For the text-containing cell, return its midpoint in [X, Y] coordinate format. 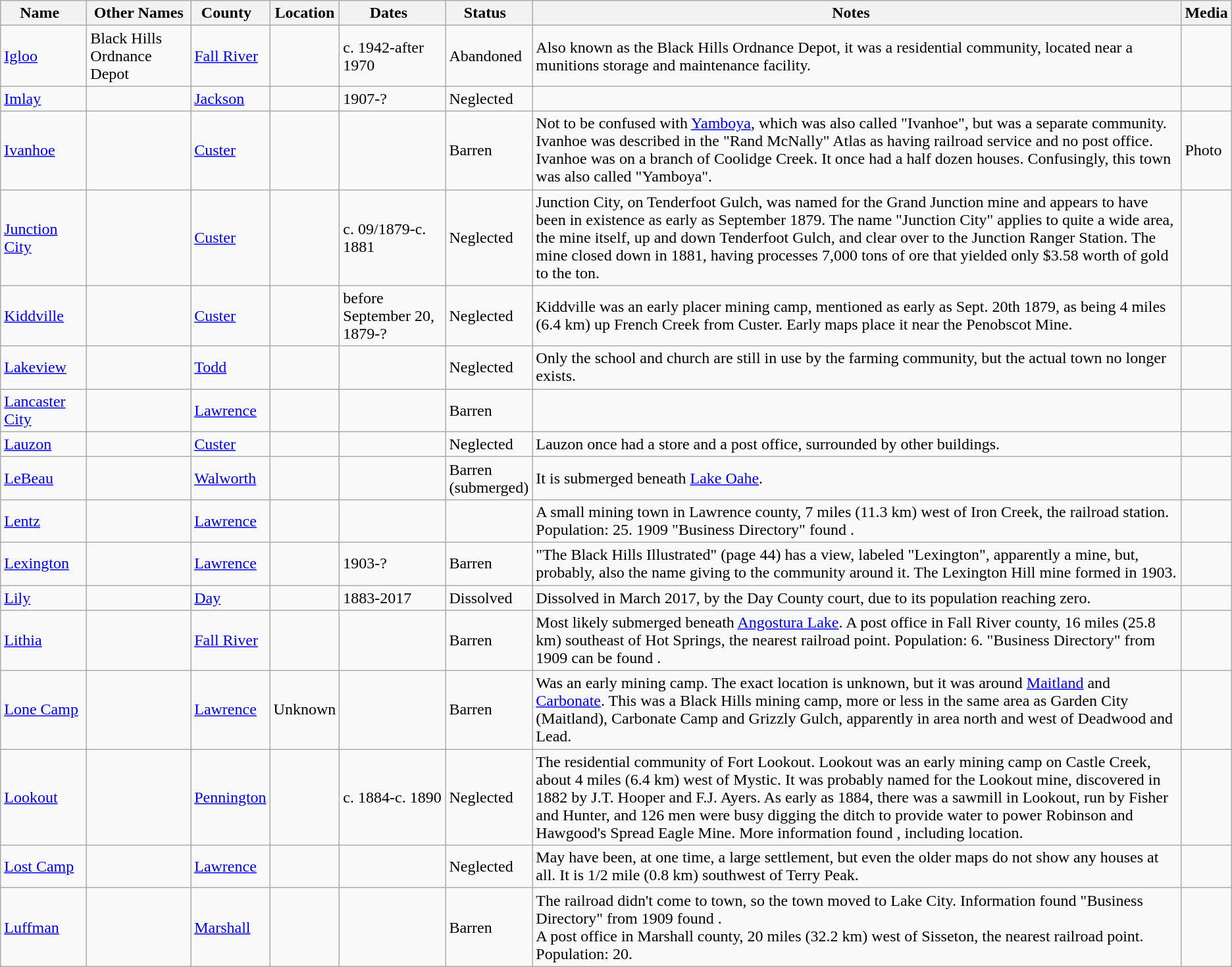
Notes [857, 13]
Also known as the Black Hills Ordnance Depot, it was a residential community, located near a munitions storage and maintenance facility. [857, 56]
Lookout [43, 797]
Barren (submerged) [489, 478]
Imlay [43, 99]
Jackson [230, 99]
Lauzon once had a store and a post office, surrounded by other buildings. [857, 444]
Lancaster City [43, 410]
Day [230, 598]
Marshall [230, 928]
Only the school and church are still in use by the farming community, but the actual town no longer exists. [857, 367]
before September 20, 1879-? [392, 316]
Status [489, 13]
It is submerged beneath Lake Oahe. [857, 478]
Black Hills Ordnance Depot [139, 56]
LeBeau [43, 478]
A small mining town in Lawrence county, 7 miles (11.3 km) west of Iron Creek, the railroad station. Population: 25. 1909 "Business Directory" found . [857, 521]
c. 1884-c. 1890 [392, 797]
Lexington [43, 563]
Lost Camp [43, 867]
Name [43, 13]
Igloo [43, 56]
1903-? [392, 563]
Luffman [43, 928]
Dissolved in March 2017, by the Day County court, due to its population reaching zero. [857, 598]
County [230, 13]
Other Names [139, 13]
Unknown [305, 710]
Dissolved [489, 598]
Ivanhoe [43, 150]
Location [305, 13]
Dates [392, 13]
Kiddville [43, 316]
Photo [1206, 150]
Abandoned [489, 56]
Lily [43, 598]
Lithia [43, 641]
Media [1206, 13]
Lakeview [43, 367]
Lone Camp [43, 710]
1907-? [392, 99]
Walworth [230, 478]
Junction City [43, 237]
c. 09/1879-c. 1881 [392, 237]
Lentz [43, 521]
Todd [230, 367]
1883-2017 [392, 598]
c. 1942-after 1970 [392, 56]
Pennington [230, 797]
Lauzon [43, 444]
